Provide the [x, y] coordinate of the cell's center where the given text is located.  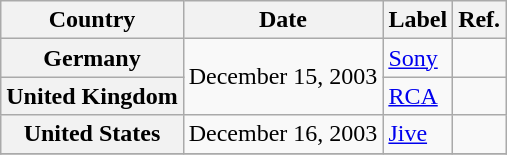
Ref. [480, 20]
RCA [418, 96]
Label [418, 20]
Date [283, 20]
United States [92, 134]
December 16, 2003 [283, 134]
Jive [418, 134]
December 15, 2003 [283, 77]
Germany [92, 58]
Sony [418, 58]
Country [92, 20]
United Kingdom [92, 96]
